Extract the [x, y] coordinate from the center of the cell holding the provided text.  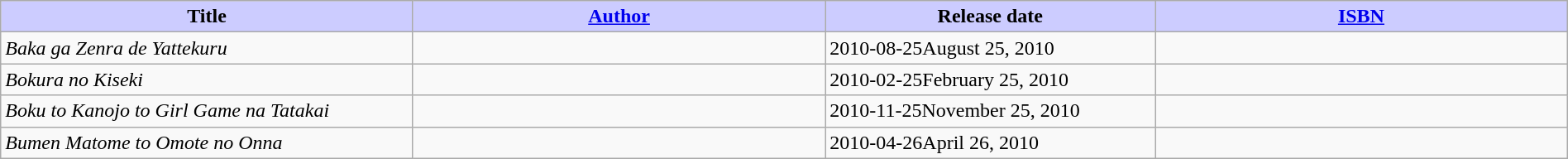
Bumen Matome to Omote no Onna [207, 142]
2010-02-25February 25, 2010 [991, 79]
2010-08-25August 25, 2010 [991, 48]
Baka ga Zenra de Yattekuru [207, 48]
Boku to Kanojo to Girl Game na Tatakai [207, 111]
Bokura no Kiseki [207, 79]
ISBN [1361, 17]
2010-11-25November 25, 2010 [991, 111]
Author [619, 17]
Release date [991, 17]
2010-04-26April 26, 2010 [991, 142]
Title [207, 17]
